Determine the (X, Y) coordinate at the center of the cell enclosing the given text.  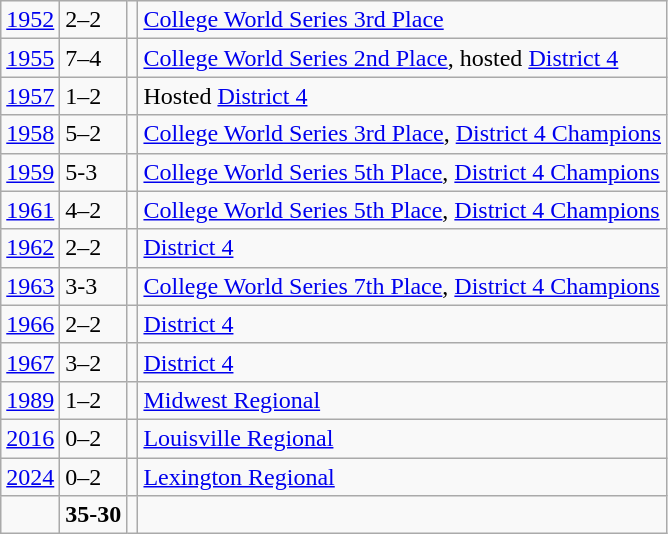
5-3 (94, 172)
1989 (30, 400)
College World Series 3rd Place, District 4 Champions (402, 134)
1957 (30, 96)
4–2 (94, 210)
Louisville Regional (402, 438)
3-3 (94, 286)
3–2 (94, 362)
1958 (30, 134)
5–2 (94, 134)
College World Series 3rd Place (402, 20)
1962 (30, 248)
College World Series 2nd Place, hosted District 4 (402, 58)
College World Series 7th Place, District 4 Champions (402, 286)
2016 (30, 438)
Midwest Regional (402, 400)
Lexington Regional (402, 477)
35-30 (94, 515)
1967 (30, 362)
1961 (30, 210)
1955 (30, 58)
1959 (30, 172)
7–4 (94, 58)
2024 (30, 477)
1952 (30, 20)
Hosted District 4 (402, 96)
1966 (30, 324)
1963 (30, 286)
